Scan for the cell matching the given text and deliver its (X, Y) coordinate at center. 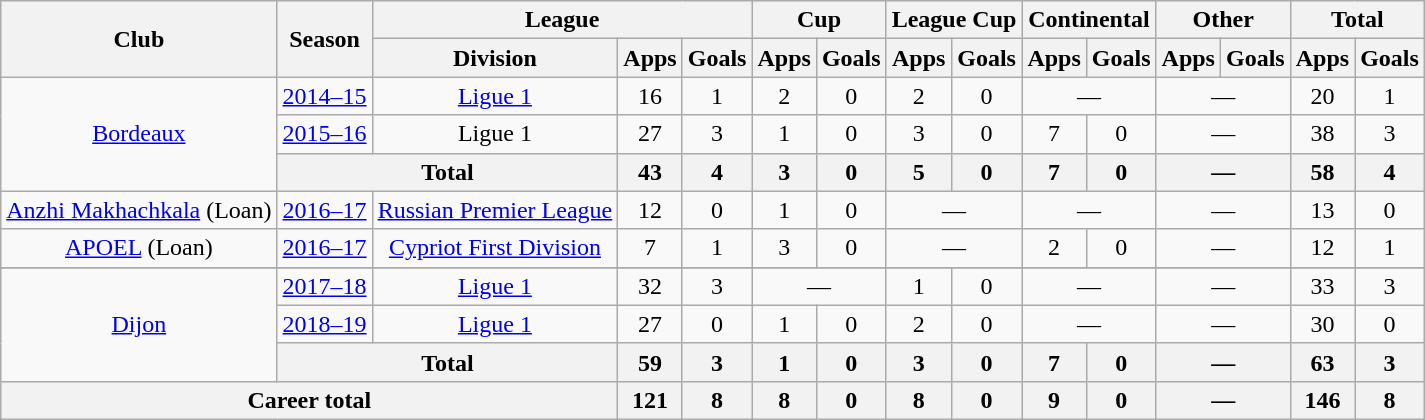
30 (1322, 324)
9 (1054, 400)
Dijon (139, 324)
146 (1322, 400)
Career total (310, 400)
38 (1322, 134)
Bordeaux (139, 134)
2015–16 (324, 134)
20 (1322, 96)
58 (1322, 172)
Continental (1089, 20)
43 (650, 172)
Other (1223, 20)
APOEL (Loan) (139, 248)
Division (495, 58)
League Cup (954, 20)
33 (1322, 286)
63 (1322, 362)
Club (139, 39)
Cypriot First Division (495, 248)
5 (918, 172)
2017–18 (324, 286)
59 (650, 362)
Season (324, 39)
2014–15 (324, 96)
32 (650, 286)
League (562, 20)
2018–19 (324, 324)
Russian Premier League (495, 210)
16 (650, 96)
Cup (819, 20)
Anzhi Makhachkala (Loan) (139, 210)
13 (1322, 210)
121 (650, 400)
